Search for the cell housing the specified text and yield its [X, Y] center coordinate. 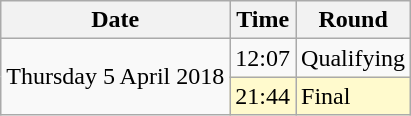
Round [354, 20]
Thursday 5 April 2018 [116, 77]
Time [263, 20]
21:44 [263, 96]
Final [354, 96]
12:07 [263, 58]
Date [116, 20]
Qualifying [354, 58]
